Output the [x, y] coordinate of the center of the cell containing the given text.  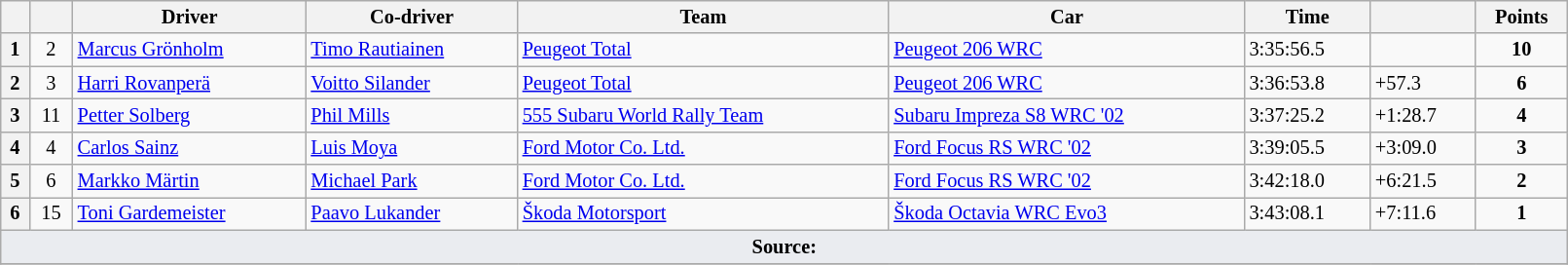
3:39:05.5 [1308, 148]
15 [51, 213]
Markko Märtin [190, 181]
Škoda Octavia WRC Evo3 [1067, 213]
Carlos Sainz [190, 148]
Michael Park [411, 181]
Team [704, 17]
+6:21.5 [1423, 181]
Petter Solberg [190, 115]
3:43:08.1 [1308, 213]
3:36:53.8 [1308, 83]
Timo Rautiainen [411, 50]
3:37:25.2 [1308, 115]
+57.3 [1423, 83]
+1:28.7 [1423, 115]
Co-driver [411, 17]
3:35:56.5 [1308, 50]
Subaru Impreza S8 WRC '02 [1067, 115]
Harri Rovanperä [190, 83]
Time [1308, 17]
Paavo Lukander [411, 213]
Driver [190, 17]
Voitto Silander [411, 83]
Toni Gardemeister [190, 213]
+3:09.0 [1423, 148]
5 [16, 181]
Škoda Motorsport [704, 213]
Points [1522, 17]
Car [1067, 17]
3:42:18.0 [1308, 181]
10 [1522, 50]
Marcus Grönholm [190, 50]
Source: [784, 246]
Phil Mills [411, 115]
+7:11.6 [1423, 213]
Luis Moya [411, 148]
11 [51, 115]
555 Subaru World Rally Team [704, 115]
